Find where the given text appears and provide that cell's center as [x, y] coordinate. 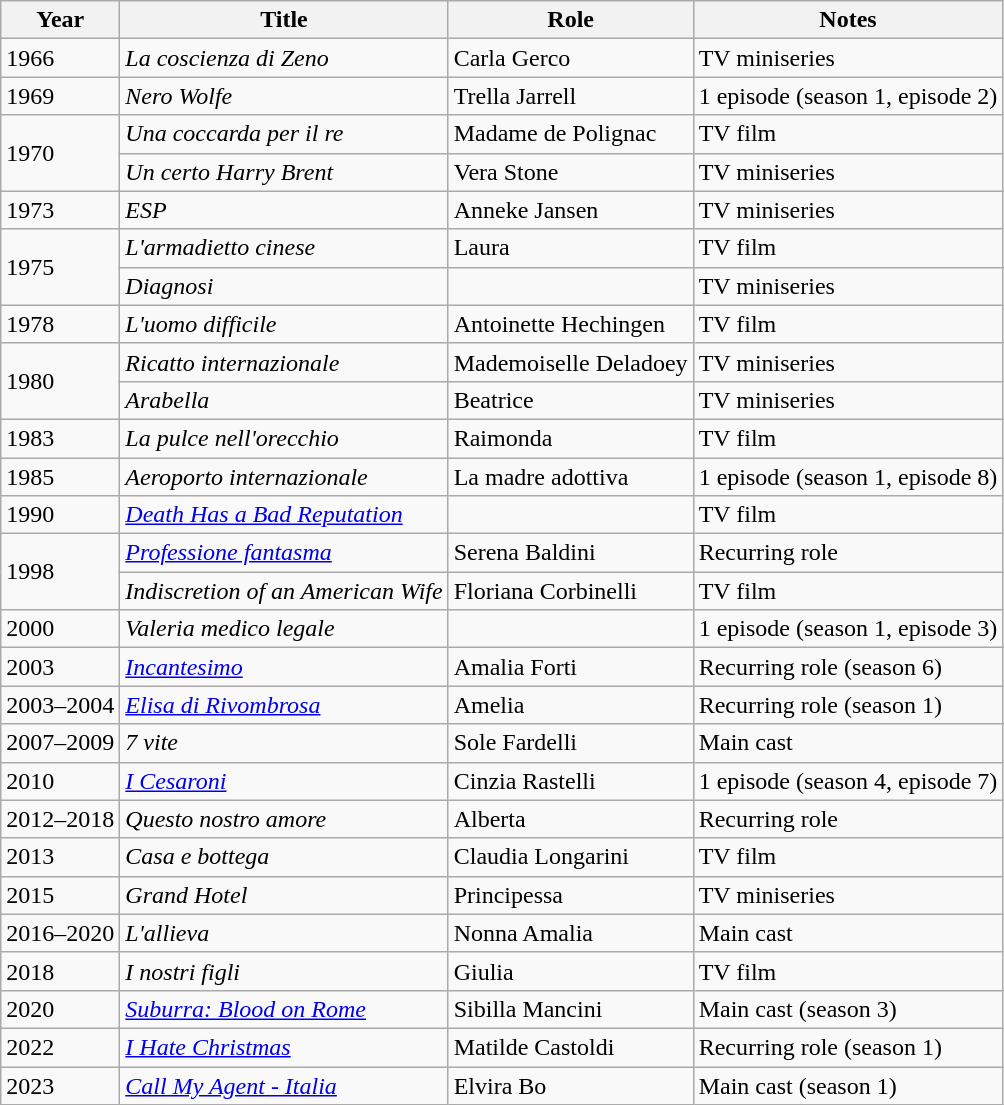
Principessa [570, 895]
Vera Stone [570, 172]
Carla Gerco [570, 58]
Main cast (season 1) [848, 1085]
Laura [570, 248]
L'uomo difficile [284, 324]
Elvira Bo [570, 1085]
Incantesimo [284, 667]
Trella Jarrell [570, 96]
Death Has a Bad Reputation [284, 515]
Nero Wolfe [284, 96]
1966 [60, 58]
I nostri figli [284, 971]
Matilde Castoldi [570, 1047]
Nonna Amalia [570, 933]
Claudia Longarini [570, 857]
Diagnosi [284, 286]
I Cesaroni [284, 781]
Call My Agent - Italia [284, 1085]
Madame de Polignac [570, 134]
Year [60, 20]
I Hate Christmas [284, 1047]
1990 [60, 515]
Notes [848, 20]
Sole Fardelli [570, 743]
1978 [60, 324]
Grand Hotel [284, 895]
1970 [60, 153]
Elisa di Rivombrosa [284, 705]
Professione fantasma [284, 553]
Casa e bottega [284, 857]
2015 [60, 895]
Mademoiselle Deladoey [570, 362]
Amalia Forti [570, 667]
Sibilla Mancini [570, 1009]
La pulce nell'orecchio [284, 438]
Indiscretion of an American Wife [284, 591]
2022 [60, 1047]
1 episode (season 4, episode 7) [848, 781]
1 episode (season 1, episode 2) [848, 96]
Arabella [284, 400]
Valeria medico legale [284, 629]
Suburra: Blood on Rome [284, 1009]
1985 [60, 477]
Recurring role (season 6) [848, 667]
1998 [60, 572]
Un certo Harry Brent [284, 172]
Ricatto internazionale [284, 362]
Cinzia Rastelli [570, 781]
2007–2009 [60, 743]
2000 [60, 629]
Role [570, 20]
1973 [60, 210]
Anneke Jansen [570, 210]
Floriana Corbinelli [570, 591]
2013 [60, 857]
Raimonda [570, 438]
2023 [60, 1085]
L'armadietto cinese [284, 248]
ESP [284, 210]
Amelia [570, 705]
1 episode (season 1, episode 8) [848, 477]
Title [284, 20]
1975 [60, 267]
Main cast (season 3) [848, 1009]
2003 [60, 667]
2016–2020 [60, 933]
7 vite [284, 743]
Serena Baldini [570, 553]
1969 [60, 96]
Giulia [570, 971]
1980 [60, 381]
Beatrice [570, 400]
La coscienza di Zeno [284, 58]
2018 [60, 971]
Aeroporto internazionale [284, 477]
La madre adottiva [570, 477]
L'allieva [284, 933]
Una coccarda per il re [284, 134]
2010 [60, 781]
2012–2018 [60, 819]
1983 [60, 438]
Questo nostro amore [284, 819]
2020 [60, 1009]
Antoinette Hechingen [570, 324]
Alberta [570, 819]
1 episode (season 1, episode 3) [848, 629]
2003–2004 [60, 705]
